Pinpoint the cell where the given text exists, returning its (X, Y) midpoint coordinate. 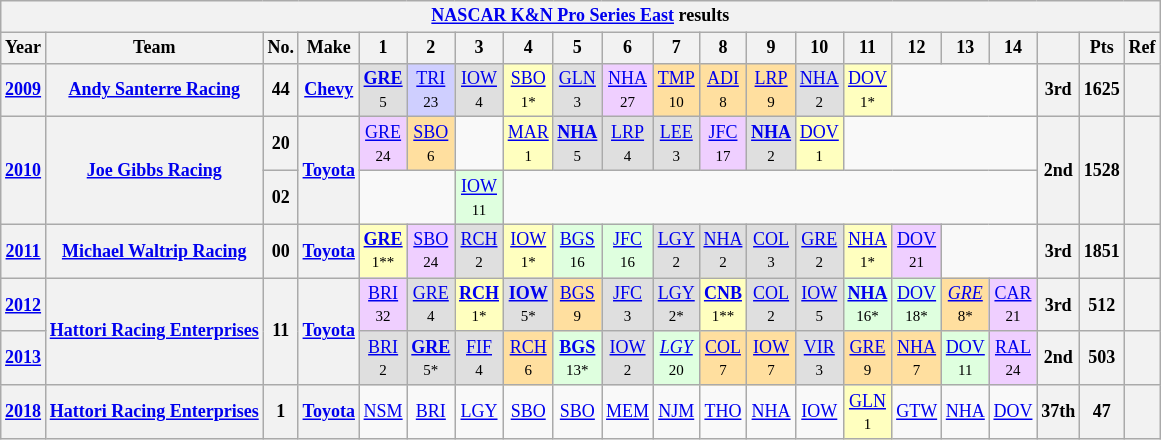
44 (280, 90)
2 (431, 48)
2018 (24, 412)
GLN1 (868, 412)
No. (280, 48)
RCH6 (528, 358)
Chevy (328, 90)
IOW1* (528, 251)
NJM (676, 412)
Make (328, 48)
LGY (480, 412)
DOV18* (917, 305)
Team (154, 48)
NHA16* (868, 305)
IOW (819, 412)
00 (280, 251)
BGS9 (578, 305)
LRP4 (628, 144)
6 (628, 48)
BGS13* (578, 358)
JFC17 (723, 144)
NHA5 (578, 144)
GRE24 (383, 144)
4 (528, 48)
SBO6 (431, 144)
1528 (1102, 170)
DOV11 (965, 358)
RCH2 (480, 251)
GRE5 (383, 90)
IOW11 (480, 197)
1851 (1102, 251)
7 (676, 48)
GRE9 (868, 358)
12 (917, 48)
37th (1058, 412)
IOW2 (628, 358)
MEM (628, 412)
COL7 (723, 358)
2013 (24, 358)
BGS16 (578, 251)
2012 (24, 305)
GRE1** (383, 251)
13 (965, 48)
14 (1013, 48)
GRE2 (819, 251)
Year (24, 48)
IOW5* (528, 305)
Joe Gibbs Racing (154, 170)
NHA1* (868, 251)
LGY2 (676, 251)
TMP10 (676, 90)
SBO24 (431, 251)
TRI23 (431, 90)
NSM (383, 412)
NHA27 (628, 90)
BRI (431, 412)
IOW7 (772, 358)
3 (480, 48)
DOV (1013, 412)
CNB1** (723, 305)
GRE5* (431, 358)
FIF4 (480, 358)
DOV1* (868, 90)
IOW5 (819, 305)
2010 (24, 170)
RAL24 (1013, 358)
LGY20 (676, 358)
ADI8 (723, 90)
BRI2 (383, 358)
THO (723, 412)
Andy Santerre Racing (154, 90)
LGY2* (676, 305)
GRE8* (965, 305)
COL2 (772, 305)
Ref (1142, 48)
LEE3 (676, 144)
8 (723, 48)
NHA7 (917, 358)
10 (819, 48)
LRP9 (772, 90)
1625 (1102, 90)
GLN3 (578, 90)
9 (772, 48)
GRE4 (431, 305)
SBO1* (528, 90)
VIR3 (819, 358)
2009 (24, 90)
NASCAR K&N Pro Series East results (580, 16)
IOW4 (480, 90)
MAR1 (528, 144)
2011 (24, 251)
5 (578, 48)
DOV1 (819, 144)
CAR21 (1013, 305)
20 (280, 144)
GTW (917, 412)
47 (1102, 412)
Pts (1102, 48)
RCH1* (480, 305)
JFC3 (628, 305)
COL3 (772, 251)
DOV21 (917, 251)
Michael Waltrip Racing (154, 251)
BRI32 (383, 305)
02 (280, 197)
503 (1102, 358)
JFC16 (628, 251)
512 (1102, 305)
